Return the [x, y] coordinate for the center point of the cell that contains the specified text.  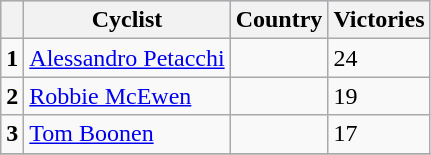
19 [379, 96]
Alessandro Petacchi [127, 58]
Robbie McEwen [127, 96]
Country [279, 20]
Victories [379, 20]
1 [12, 58]
24 [379, 58]
17 [379, 134]
3 [12, 134]
Tom Boonen [127, 134]
Cyclist [127, 20]
2 [12, 96]
